Output the [x, y] coordinate of the center of the cell containing the given text.  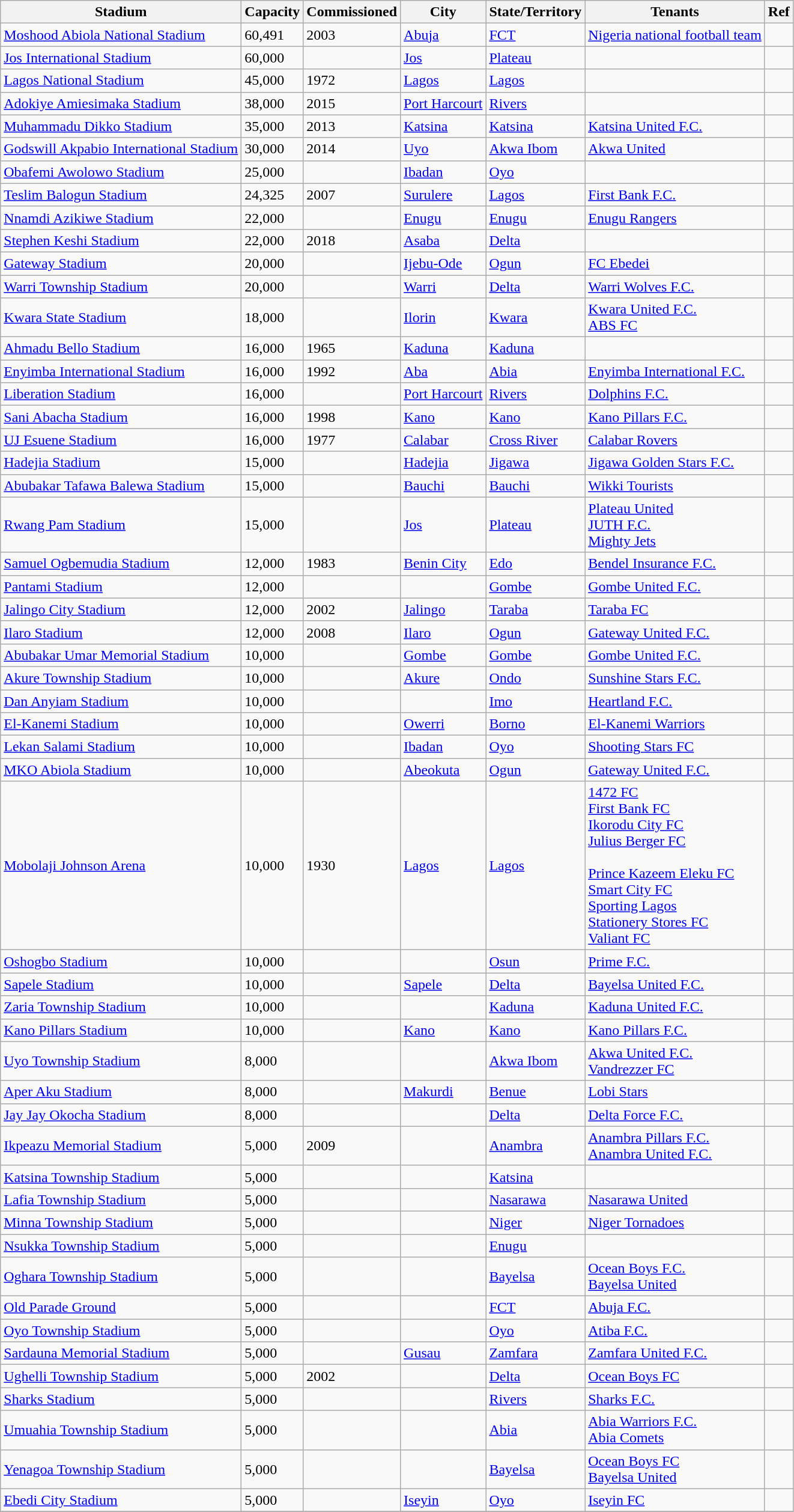
2007 [352, 195]
25,000 [273, 172]
Sapele [443, 984]
Lafia Township Stadium [121, 1200]
Sani Abacha Stadium [121, 417]
Osun [536, 962]
Jalingo [443, 609]
El-Kanemi Warriors [675, 724]
Kaduna United F.C. [675, 1007]
Sardauna Memorial Stadium [121, 1353]
Benue [536, 1092]
Calabar Rovers [675, 440]
Godswill Akpabio International Stadium [121, 149]
Nnamdi Azikiwe Stadium [121, 218]
FC Ebedei [675, 263]
1965 [352, 349]
18,000 [273, 317]
El-Kanemi Stadium [121, 724]
Ocean Boys F.C. Bayelsa United [675, 1276]
Katsina Township Stadium [121, 1177]
2015 [352, 103]
Rwang Pam Stadium [121, 525]
Nasarawa United [675, 1200]
Muhammadu Dikko Stadium [121, 126]
Wikki Tourists [675, 486]
Kano Pillars Stadium [121, 1030]
MKO Abiola Stadium [121, 770]
Pantami Stadium [121, 587]
1998 [352, 417]
Nasarawa [536, 1200]
Surulere [443, 195]
Yenagoa Township Stadium [121, 1469]
Taraba FC [675, 609]
Abuja [443, 35]
Lobi Stars [675, 1092]
Sunshine Stars F.C. [675, 678]
Abeokuta [443, 770]
Obafemi Awolowo Stadium [121, 172]
Ilorin [443, 317]
Niger [536, 1222]
Owerri [443, 724]
Akwa United [675, 149]
Warri Township Stadium [121, 287]
2008 [352, 632]
Iseyin [443, 1500]
Prime F.C. [675, 962]
38,000 [273, 103]
Minna Township Stadium [121, 1222]
Stephen Keshi Stadium [121, 240]
Ahmadu Bello Stadium [121, 349]
Dan Anyiam Stadium [121, 701]
1977 [352, 440]
35,000 [273, 126]
Kwara United F.C.ABS FC [675, 317]
Sharks Stadium [121, 1399]
60,000 [273, 58]
1930 [352, 865]
Liberation Stadium [121, 394]
Commissioned [352, 12]
2013 [352, 126]
Akure [443, 678]
Ebedi City Stadium [121, 1500]
2009 [352, 1145]
1983 [352, 564]
Ondo [536, 678]
Moshood Abiola National Stadium [121, 35]
UJ Esuene Stadium [121, 440]
Abia Warriors F.C.Abia Comets [675, 1430]
Stadium [121, 12]
Akure Township Stadium [121, 678]
Oghara Township Stadium [121, 1276]
Ocean Boys FCBayelsa United [675, 1469]
Ikpeazu Memorial Stadium [121, 1145]
Bendel Insurance F.C. [675, 564]
Kwara [536, 317]
Niger Tornadoes [675, 1222]
Ughelli Township Stadium [121, 1376]
Samuel Ogbemudia Stadium [121, 564]
Dolphins F.C. [675, 394]
Gusau [443, 1353]
Taraba [536, 609]
Zaria Township Stadium [121, 1007]
First Bank F.C. [675, 195]
Warri Wolves F.C. [675, 287]
Imo [536, 701]
Sapele Stadium [121, 984]
24,325 [273, 195]
Oyo Township Stadium [121, 1331]
Kwara State Stadium [121, 317]
Enyimba International Stadium [121, 371]
Abubakar Umar Memorial Stadium [121, 655]
Abuja F.C. [675, 1308]
Jalingo City Stadium [121, 609]
Edo [536, 564]
Anambra Pillars F.C. Anambra United F.C. [675, 1145]
Zamfara [536, 1353]
Abubakar Tafawa Balewa Stadium [121, 486]
Umuahia Township Stadium [121, 1430]
Jay Jay Okocha Stadium [121, 1115]
Benin City [443, 564]
Oshogbo Stadium [121, 962]
Bayelsa United F.C. [675, 984]
Atiba F.C. [675, 1331]
Cross River [536, 440]
Akwa United F.C.Vandrezzer FC [675, 1061]
Ilaro [443, 632]
Shooting Stars FC [675, 747]
Nsukka Township Stadium [121, 1246]
Calabar [443, 440]
Lekan Salami Stadium [121, 747]
Uyo Township Stadium [121, 1061]
Ilaro Stadium [121, 632]
Aba [443, 371]
Hadejia [443, 463]
Delta Force F.C. [675, 1115]
Ref [778, 12]
Makurdi [443, 1092]
1472 FCFirst Bank FCIkorodu City FCJulius Berger FCPrince Kazeem Eleku FCSmart City FCSporting LagosStationery Stores FCValiant FC [675, 865]
Heartland F.C. [675, 701]
Hadejia Stadium [121, 463]
Ijebu-Ode [443, 263]
60,491 [273, 35]
Mobolaji Johnson Arena [121, 865]
45,000 [273, 81]
Gateway Stadium [121, 263]
Anambra [536, 1145]
Borno [536, 724]
2003 [352, 35]
Capacity [273, 12]
Sharks F.C. [675, 1399]
Asaba [443, 240]
Warri [443, 287]
Aper Aku Stadium [121, 1092]
Katsina United F.C. [675, 126]
2018 [352, 240]
Enugu Rangers [675, 218]
Lagos National Stadium [121, 81]
Ocean Boys FC [675, 1376]
Old Parade Ground [121, 1308]
30,000 [273, 149]
Jigawa [536, 463]
City [443, 12]
Teslim Balogun Stadium [121, 195]
Enyimba International F.C. [675, 371]
Iseyin FC [675, 1500]
Jos International Stadium [121, 58]
State/Territory [536, 12]
Nigeria national football team [675, 35]
1972 [352, 81]
Tenants [675, 12]
Uyo [443, 149]
Plateau UnitedJUTH F.C.Mighty Jets [675, 525]
Zamfara United F.C. [675, 1353]
Jigawa Golden Stars F.C. [675, 463]
Adokiye Amiesimaka Stadium [121, 103]
1992 [352, 371]
2014 [352, 149]
